Pinpoint the cell where the given text exists, returning its [X, Y] midpoint coordinate. 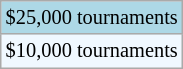
$10,000 tournaments [92, 51]
$25,000 tournaments [92, 17]
